Return the (x, y) coordinate for the center point of the cell that contains the specified text.  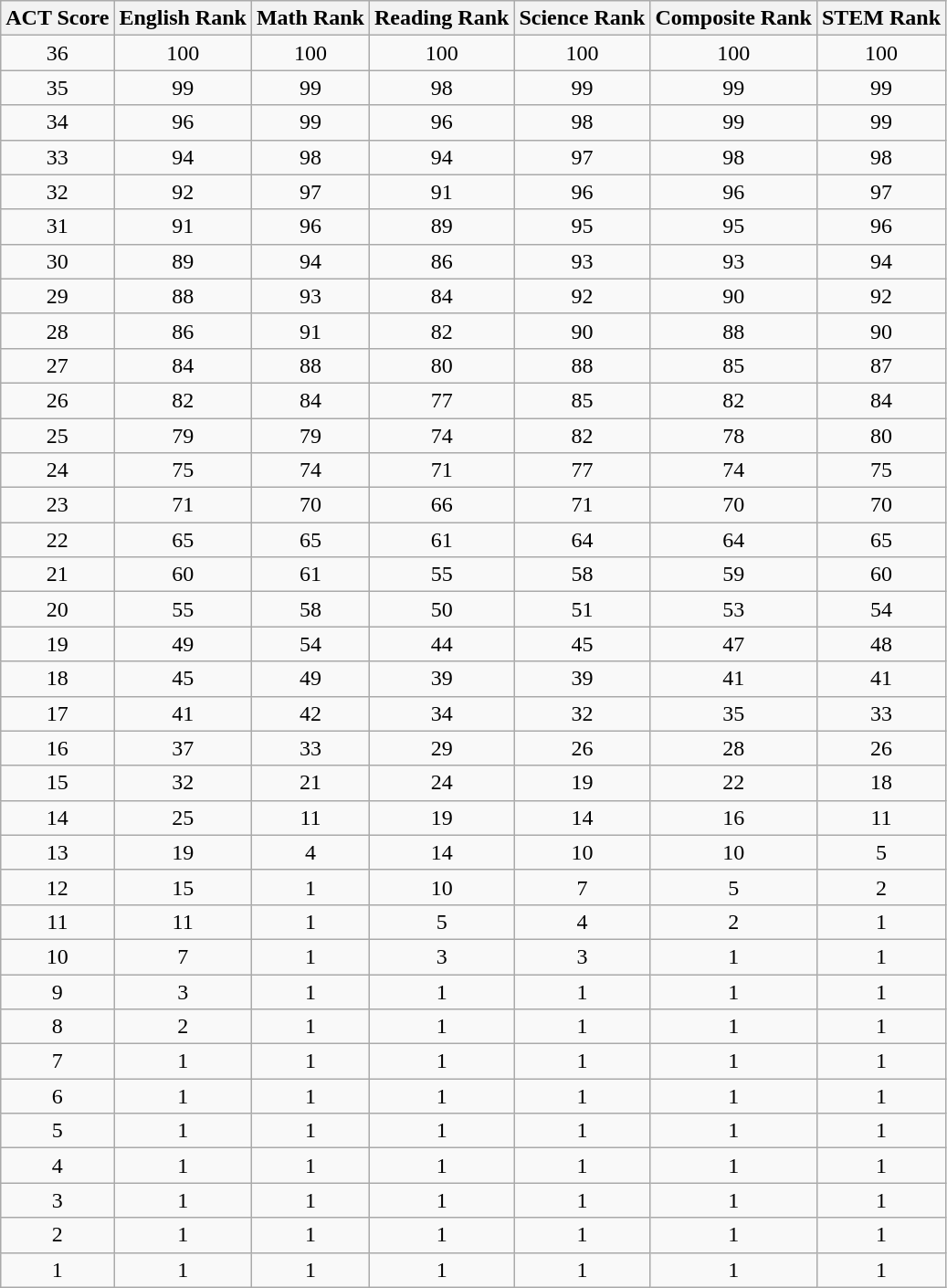
6 (58, 1096)
44 (441, 644)
87 (880, 365)
17 (58, 713)
13 (58, 852)
English Rank (183, 18)
48 (880, 644)
37 (183, 748)
20 (58, 609)
59 (733, 575)
36 (58, 53)
12 (58, 887)
47 (733, 644)
STEM Rank (880, 18)
51 (583, 609)
9 (58, 991)
53 (733, 609)
42 (310, 713)
66 (441, 505)
50 (441, 609)
27 (58, 365)
Science Rank (583, 18)
31 (58, 227)
23 (58, 505)
Composite Rank (733, 18)
Math Rank (310, 18)
30 (58, 261)
Reading Rank (441, 18)
ACT Score (58, 18)
78 (733, 436)
8 (58, 1027)
